Pinpoint the cell where the given text exists, returning its (X, Y) midpoint coordinate. 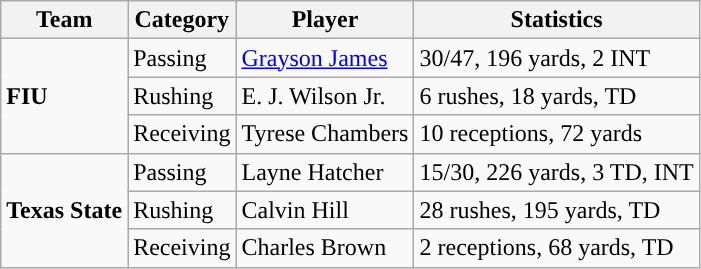
Player (325, 20)
Team (64, 20)
Grayson James (325, 58)
Statistics (556, 20)
FIU (64, 96)
Calvin Hill (325, 210)
Tyrese Chambers (325, 134)
28 rushes, 195 yards, TD (556, 210)
Charles Brown (325, 248)
15/30, 226 yards, 3 TD, INT (556, 172)
Layne Hatcher (325, 172)
Category (182, 20)
30/47, 196 yards, 2 INT (556, 58)
10 receptions, 72 yards (556, 134)
6 rushes, 18 yards, TD (556, 96)
Texas State (64, 210)
E. J. Wilson Jr. (325, 96)
2 receptions, 68 yards, TD (556, 248)
